Capture the cell that displays the provided text and extract its [x, y] central coordinate. 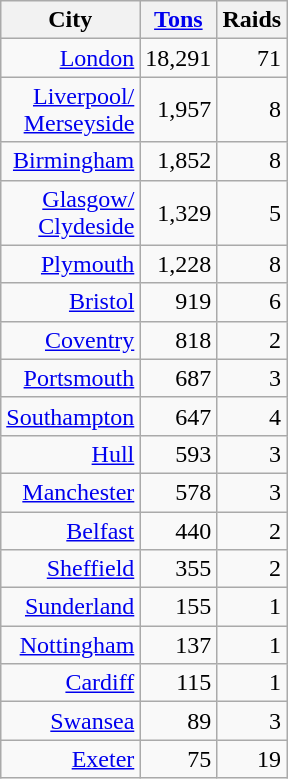
687 [178, 378]
5 [252, 212]
Glasgow/Clydeside [70, 212]
4 [252, 416]
818 [178, 340]
647 [178, 416]
Southampton [70, 416]
London [70, 58]
Hull [70, 454]
1,228 [178, 264]
Cardiff [70, 683]
440 [178, 531]
Sheffield [70, 569]
6 [252, 302]
Bristol [70, 302]
355 [178, 569]
89 [178, 721]
Tons [178, 20]
Birmingham [70, 161]
Coventry [70, 340]
75 [178, 759]
18,291 [178, 58]
Manchester [70, 492]
1,852 [178, 161]
Plymouth [70, 264]
155 [178, 607]
Swansea [70, 721]
City [70, 20]
Belfast [70, 531]
71 [252, 58]
1,329 [178, 212]
Sunderland [70, 607]
1,957 [178, 110]
115 [178, 683]
137 [178, 645]
578 [178, 492]
593 [178, 454]
19 [252, 759]
Raids [252, 20]
Exeter [70, 759]
919 [178, 302]
Portsmouth [70, 378]
Liverpool/Merseyside [70, 110]
Nottingham [70, 645]
